From the cell containing the given text, extract its center point as [x, y] coordinate. 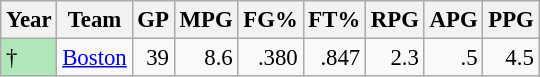
8.6 [206, 58]
Year [29, 20]
† [29, 58]
APG [454, 20]
RPG [396, 20]
.5 [454, 58]
2.3 [396, 58]
MPG [206, 20]
4.5 [511, 58]
GP [153, 20]
.847 [334, 58]
Team [94, 20]
FG% [270, 20]
PPG [511, 20]
Boston [94, 58]
.380 [270, 58]
39 [153, 58]
FT% [334, 20]
